Find where the given text appears and provide that cell's center as (x, y) coordinate. 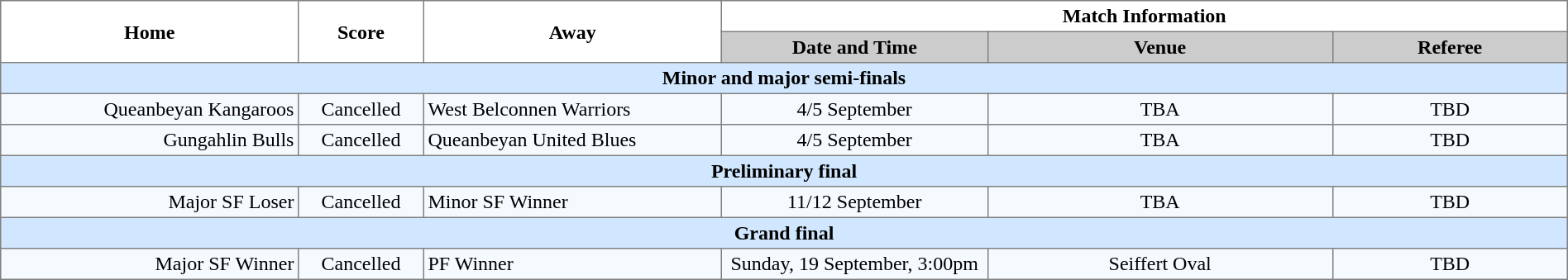
West Belconnen Warriors (572, 109)
Grand final (784, 233)
Preliminary final (784, 171)
Minor SF Winner (572, 202)
Gungahlin Bulls (150, 140)
Venue (1159, 47)
Minor and major semi-finals (784, 78)
Away (572, 31)
11/12 September (854, 202)
Queanbeyan Kangaroos (150, 109)
Referee (1450, 47)
Sunday, 19 September, 3:00pm (854, 264)
Score (361, 31)
Major SF Winner (150, 264)
Seiffert Oval (1159, 264)
Major SF Loser (150, 202)
Match Information (1145, 17)
Home (150, 31)
Date and Time (854, 47)
Queanbeyan United Blues (572, 140)
PF Winner (572, 264)
